Provide the (X, Y) coordinate of the cell's center where the given text is located.  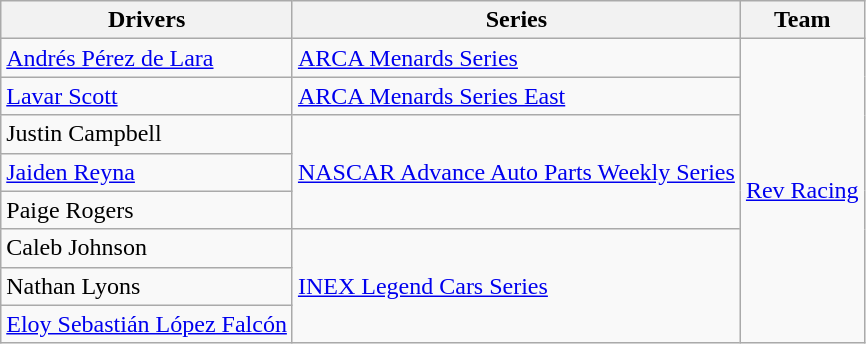
Justin Campbell (147, 134)
Lavar Scott (147, 96)
Jaiden Reyna (147, 172)
INEX Legend Cars Series (516, 286)
Paige Rogers (147, 210)
Nathan Lyons (147, 286)
NASCAR Advance Auto Parts Weekly Series (516, 172)
Team (802, 20)
ARCA Menards Series (516, 58)
Andrés Pérez de Lara (147, 58)
Series (516, 20)
ARCA Menards Series East (516, 96)
Rev Racing (802, 191)
Caleb Johnson (147, 248)
Drivers (147, 20)
Eloy Sebastián López Falcón (147, 324)
